Output the [X, Y] coordinate of the center of the cell containing the given text.  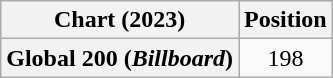
Position [285, 20]
198 [285, 58]
Global 200 (Billboard) [120, 58]
Chart (2023) [120, 20]
